Extract the (x, y) coordinate from the center of the cell holding the provided text.  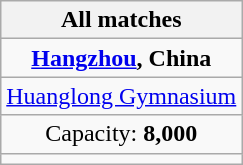
Huanglong Gymnasium (122, 96)
Capacity: 8,000 (122, 134)
Hangzhou, China (122, 58)
All matches (122, 20)
